Identify which cell holds the provided text, then report its (X, Y) central coordinate. 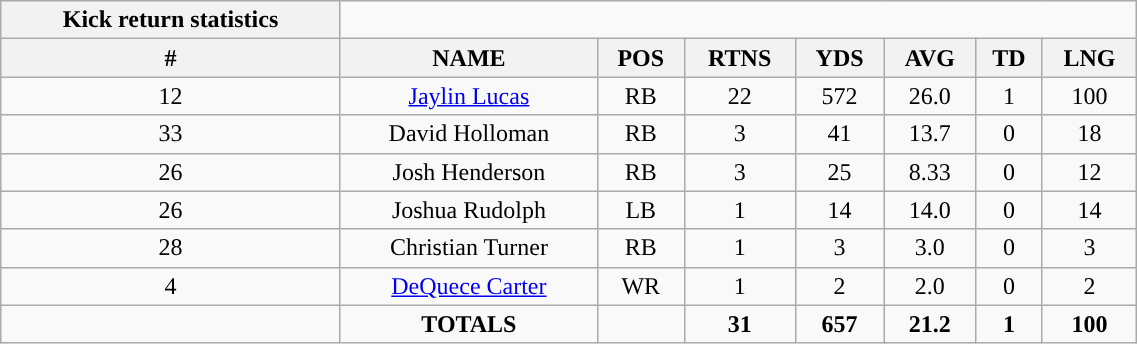
3.0 (930, 248)
657 (840, 324)
4 (171, 286)
TOTALS (468, 324)
NAME (468, 58)
LNG (1090, 58)
25 (840, 172)
21.2 (930, 324)
18 (1090, 134)
8.33 (930, 172)
RTNS (740, 58)
AVG (930, 58)
33 (171, 134)
2.0 (930, 286)
Christian Turner (468, 248)
Joshua Rudolph (468, 210)
Jaylin Lucas (468, 96)
# (171, 58)
Josh Henderson (468, 172)
POS (642, 58)
13.7 (930, 134)
28 (171, 248)
41 (840, 134)
31 (740, 324)
YDS (840, 58)
Kick return statistics (171, 20)
572 (840, 96)
David Holloman (468, 134)
WR (642, 286)
22 (740, 96)
DeQuece Carter (468, 286)
26.0 (930, 96)
LB (642, 210)
14.0 (930, 210)
TD (1010, 58)
